Output the (X, Y) coordinate of the center of the cell containing the given text.  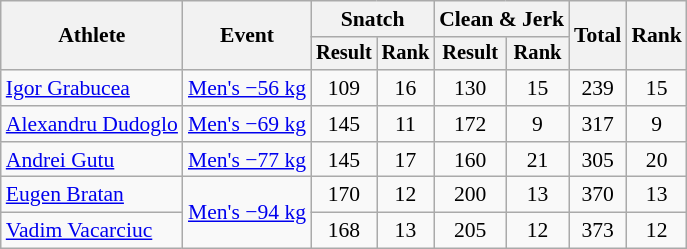
170 (344, 195)
200 (470, 195)
160 (470, 160)
Eugen Bratan (92, 195)
16 (406, 88)
373 (598, 231)
Men's −94 kg (247, 212)
Men's −69 kg (247, 124)
Athlete (92, 36)
168 (344, 231)
Men's −56 kg (247, 88)
Men's −77 kg (247, 160)
Vadim Vacarciuc (92, 231)
Event (247, 36)
239 (598, 88)
317 (598, 124)
Total (598, 36)
109 (344, 88)
20 (656, 160)
Snatch (372, 19)
Clean & Jerk (502, 19)
17 (406, 160)
11 (406, 124)
Andrei Gutu (92, 160)
205 (470, 231)
Alexandru Dudoglo (92, 124)
21 (538, 160)
305 (598, 160)
172 (470, 124)
370 (598, 195)
Igor Grabucea (92, 88)
130 (470, 88)
